Capture the cell that displays the provided text and extract its [x, y] central coordinate. 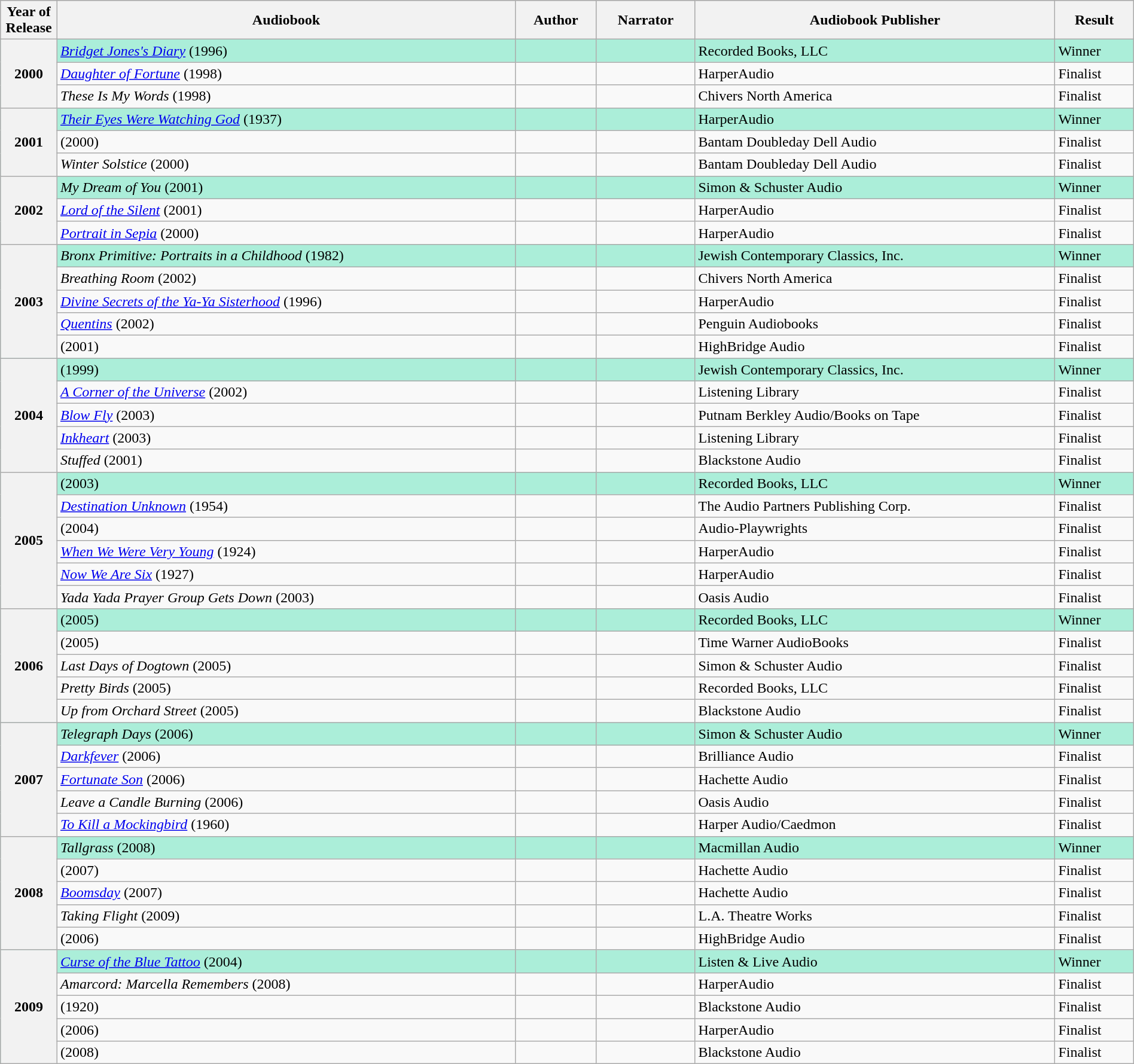
2000 [29, 74]
Tallgrass (2008) [286, 847]
Harper Audio/Caedmon [875, 825]
Stuffed (2001) [286, 461]
Penguin Audiobooks [875, 324]
Putnam Berkley Audio/Books on Tape [875, 415]
Audiobook [286, 20]
Boomsday (2007) [286, 893]
(2004) [286, 529]
Divine Secrets of the Ya-Ya Sisterhood (1996) [286, 301]
2001 [29, 142]
Destination Unknown (1954) [286, 506]
Amarcord: Marcella Remembers (2008) [286, 984]
Portrait in Sepia (2000) [286, 233]
Breathing Room (2002) [286, 278]
Narrator [646, 20]
Taking Flight (2009) [286, 916]
(1999) [286, 370]
2003 [29, 301]
To Kill a Mockingbird (1960) [286, 825]
Inkheart (2003) [286, 438]
Listen & Live Audio [875, 961]
Blow Fly (2003) [286, 415]
(2001) [286, 347]
Time Warner AudioBooks [875, 642]
Audio-Playwrights [875, 529]
Lord of the Silent (2001) [286, 210]
These Is My Words (1998) [286, 96]
Darkfever (2006) [286, 757]
Leave a Candle Burning (2006) [286, 802]
My Dream of You (2001) [286, 187]
Yada Yada Prayer Group Gets Down (2003) [286, 597]
2005 [29, 540]
Result [1095, 20]
2009 [29, 1007]
Bronx Primitive: Portraits in a Childhood (1982) [286, 255]
The Audio Partners Publishing Corp. [875, 506]
Winter Solstice (2000) [286, 164]
Quentins (2002) [286, 324]
2002 [29, 210]
Daughter of Fortune (1998) [286, 74]
A Corner of the Universe (2002) [286, 392]
2004 [29, 415]
(2000) [286, 142]
2007 [29, 779]
Author [556, 20]
(2007) [286, 870]
Macmillan Audio [875, 847]
Brilliance Audio [875, 757]
Now We Are Six (1927) [286, 574]
Year of Release [29, 20]
Bridget Jones's Diary (1996) [286, 51]
(2003) [286, 483]
2006 [29, 665]
(1920) [286, 1007]
Audiobook Publisher [875, 20]
2008 [29, 893]
Telegraph Days (2006) [286, 734]
Last Days of Dogtown (2005) [286, 666]
When We Were Very Young (1924) [286, 551]
Fortunate Son (2006) [286, 779]
(2008) [286, 1053]
Curse of the Blue Tattoo (2004) [286, 961]
Their Eyes Were Watching God (1937) [286, 119]
Up from Orchard Street (2005) [286, 711]
L.A. Theatre Works [875, 916]
Pretty Birds (2005) [286, 688]
